Extract the (x, y) coordinate from the center of the cell holding the provided text.  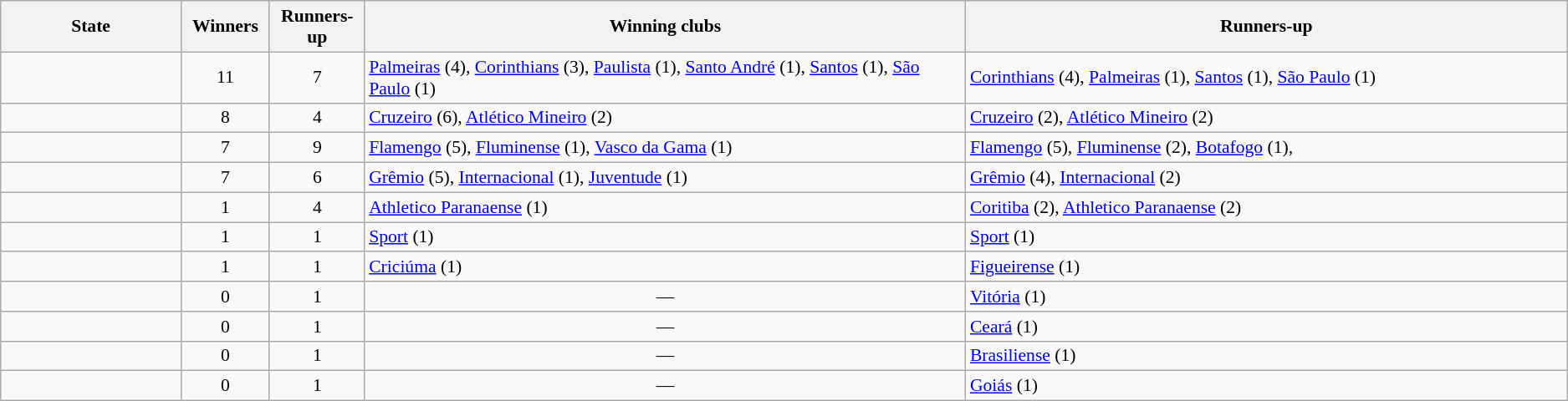
Winners (225, 27)
Vitória (1) (1266, 297)
Criciúma (1) (666, 267)
State (91, 27)
8 (225, 118)
Flamengo (5), Fluminense (2), Botafogo (1), (1266, 148)
Palmeiras (4), Corinthians (3), Paulista (1), Santo André (1), Santos (1), São Paulo (1) (666, 77)
Coritiba (2), Athletico Paranaense (2) (1266, 207)
Goiás (1) (1266, 386)
Grêmio (4), Internacional (2) (1266, 178)
Corinthians (4), Palmeiras (1), Santos (1), São Paulo (1) (1266, 77)
6 (317, 178)
Ceará (1) (1266, 327)
11 (225, 77)
Athletico Paranaense (1) (666, 207)
Figueirense (1) (1266, 267)
Grêmio (5), Internacional (1), Juventude (1) (666, 178)
Cruzeiro (2), Atlético Mineiro (2) (1266, 118)
Flamengo (5), Fluminense (1), Vasco da Gama (1) (666, 148)
Brasiliense (1) (1266, 356)
Cruzeiro (6), Atlético Mineiro (2) (666, 118)
9 (317, 148)
Winning clubs (666, 27)
